Scan for the cell matching the given text and deliver its (x, y) coordinate at center. 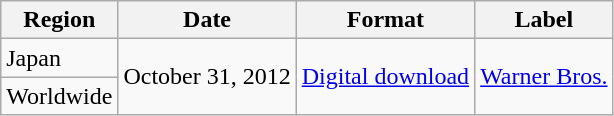
Region (60, 20)
Format (385, 20)
Warner Bros. (544, 77)
Date (207, 20)
October 31, 2012 (207, 77)
Japan (60, 58)
Worldwide (60, 96)
Digital download (385, 77)
Label (544, 20)
